Search for the cell housing the specified text and yield its [x, y] center coordinate. 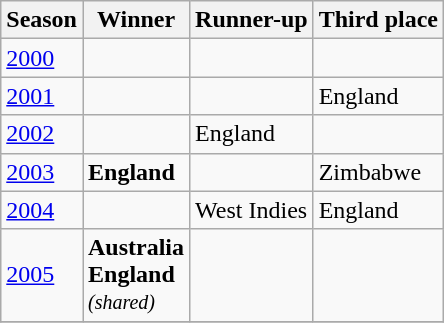
2004 [42, 210]
2000 [42, 58]
Runner-up [252, 20]
Third place [378, 20]
2003 [42, 172]
Season [42, 20]
2002 [42, 134]
Zimbabwe [378, 172]
West Indies [252, 210]
2005 [42, 275]
Winner [136, 20]
Australia England(shared) [136, 275]
2001 [42, 96]
